For the text-containing cell, return its midpoint in (X, Y) coordinate format. 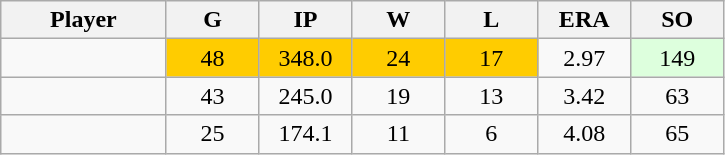
24 (398, 58)
17 (492, 58)
348.0 (306, 58)
149 (678, 58)
245.0 (306, 96)
19 (398, 96)
2.97 (584, 58)
SO (678, 20)
11 (398, 134)
48 (212, 58)
IP (306, 20)
63 (678, 96)
174.1 (306, 134)
4.08 (584, 134)
W (398, 20)
3.42 (584, 96)
G (212, 20)
L (492, 20)
Player (84, 20)
43 (212, 96)
13 (492, 96)
ERA (584, 20)
65 (678, 134)
25 (212, 134)
6 (492, 134)
